Detect which cell encompasses the target text, then output its [X, Y] center coordinate. 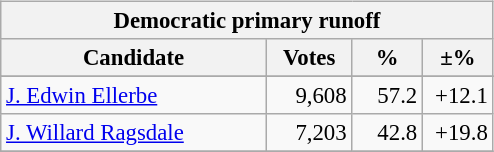
% [388, 58]
J. Willard Ragsdale [134, 133]
7,203 [309, 133]
57.2 [388, 96]
Democratic primary runoff [247, 21]
±% [458, 58]
42.8 [388, 133]
Candidate [134, 58]
Votes [309, 58]
J. Edwin Ellerbe [134, 96]
+19.8 [458, 133]
+12.1 [458, 96]
9,608 [309, 96]
